For the text-containing cell, return its midpoint in [x, y] coordinate format. 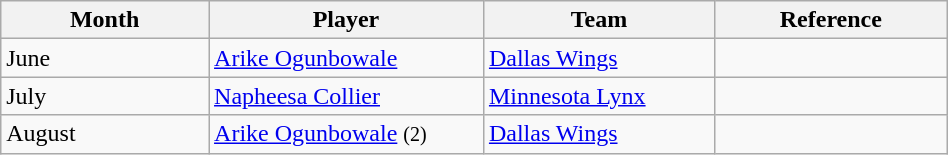
Reference [830, 20]
Napheesa Collier [346, 96]
July [105, 96]
Arike Ogunbowale (2) [346, 134]
Minnesota Lynx [598, 96]
Team [598, 20]
Month [105, 20]
June [105, 58]
Player [346, 20]
Arike Ogunbowale [346, 58]
August [105, 134]
